Find where the given text appears and provide that cell's center as [x, y] coordinate. 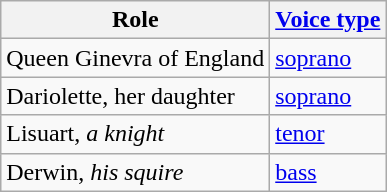
Derwin, his squire [136, 172]
Voice type [328, 20]
Queen Ginevra of England [136, 58]
Role [136, 20]
tenor [328, 134]
Dariolette, her daughter [136, 96]
bass [328, 172]
Lisuart, a knight [136, 134]
